From the cell containing the given text, extract its center point as [X, Y] coordinate. 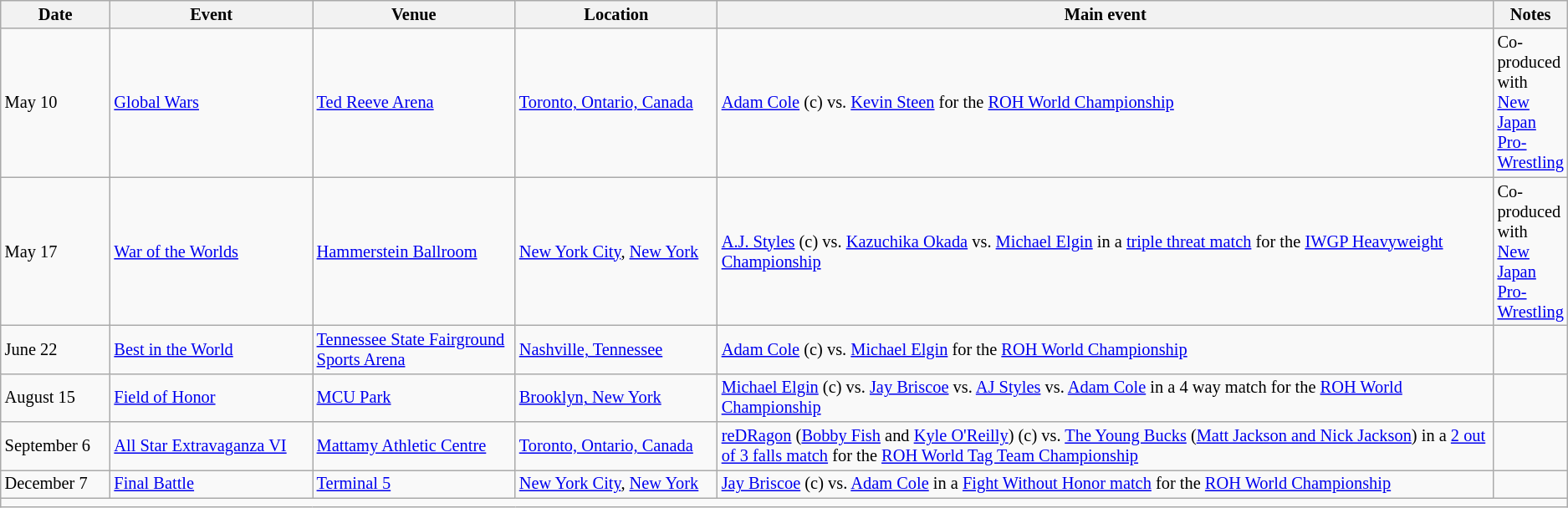
Date [55, 14]
Mattamy Athletic Centre [414, 446]
June 22 [55, 349]
Main event [1106, 14]
Adam Cole (c) vs. Michael Elgin for the ROH World Championship [1106, 349]
Field of Honor [212, 398]
Event [212, 14]
Location [616, 14]
All Star Extravaganza VI [212, 446]
May 17 [55, 251]
Adam Cole (c) vs. Kevin Steen for the ROH World Championship [1106, 103]
Michael Elgin (c) vs. Jay Briscoe vs. AJ Styles vs. Adam Cole in a 4 way match for the ROH World Championship [1106, 398]
August 15 [55, 398]
A.J. Styles (c) vs. Kazuchika Okada vs. Michael Elgin in a triple threat match for the IWGP Heavyweight Championship [1106, 251]
Jay Briscoe (c) vs. Adam Cole in a Fight Without Honor match for the ROH World Championship [1106, 484]
Venue [414, 14]
Final Battle [212, 484]
Nashville, Tennessee [616, 349]
Best in the World [212, 349]
Tennessee State Fairground Sports Arena [414, 349]
September 6 [55, 446]
Brooklyn, New York [616, 398]
MCU Park [414, 398]
Notes [1530, 14]
War of the Worlds [212, 251]
Terminal 5 [414, 484]
Ted Reeve Arena [414, 103]
December 7 [55, 484]
May 10 [55, 103]
Global Wars [212, 103]
Hammerstein Ballroom [414, 251]
